Extract the (X, Y) coordinate from the center of the cell holding the provided text.  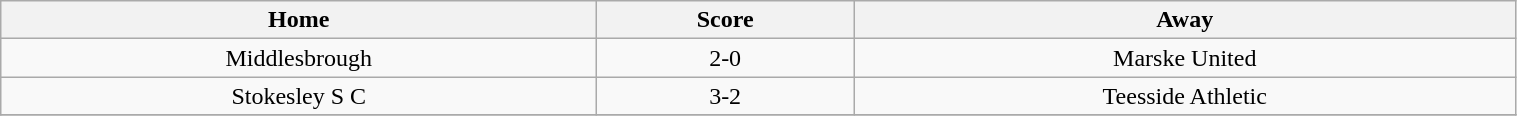
Teesside Athletic (1186, 96)
3-2 (726, 96)
Score (726, 20)
Stokesley S C (299, 96)
Home (299, 20)
2-0 (726, 58)
Marske United (1186, 58)
Away (1186, 20)
Middlesbrough (299, 58)
